Provide the [x, y] coordinate of the cell's center where the given text is located.  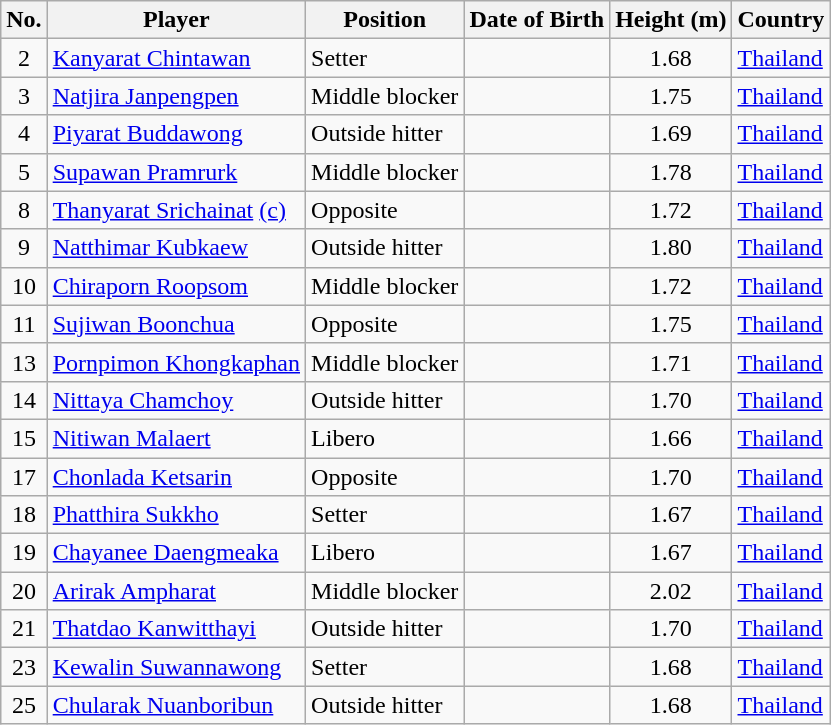
14 [24, 400]
Position [385, 20]
Arirak Ampharat [176, 591]
Chularak Nuanboribun [176, 705]
Nitiwan Malaert [176, 438]
9 [24, 248]
Thatdao Kanwitthayi [176, 629]
Kanyarat Chintawan [176, 58]
21 [24, 629]
Sujiwan Boonchua [176, 324]
Nittaya Chamchoy [176, 400]
1.71 [671, 362]
2 [24, 58]
18 [24, 515]
Date of Birth [537, 20]
19 [24, 553]
Country [781, 20]
3 [24, 96]
4 [24, 134]
25 [24, 705]
23 [24, 667]
Chayanee Daengmeaka [176, 553]
8 [24, 210]
1.78 [671, 172]
Player [176, 20]
10 [24, 286]
Pornpimon Khongkaphan [176, 362]
20 [24, 591]
13 [24, 362]
Height (m) [671, 20]
Phatthira Sukkho [176, 515]
17 [24, 477]
11 [24, 324]
1.69 [671, 134]
Supawan Pramrurk [176, 172]
Natjira Janpengpen [176, 96]
Thanyarat Srichainat (c) [176, 210]
2.02 [671, 591]
Natthimar Kubkaew [176, 248]
Kewalin Suwannawong [176, 667]
Chonlada Ketsarin [176, 477]
Piyarat Buddawong [176, 134]
1.66 [671, 438]
No. [24, 20]
1.80 [671, 248]
Chiraporn Roopsom [176, 286]
15 [24, 438]
5 [24, 172]
